Search for the cell housing the specified text and yield its (x, y) center coordinate. 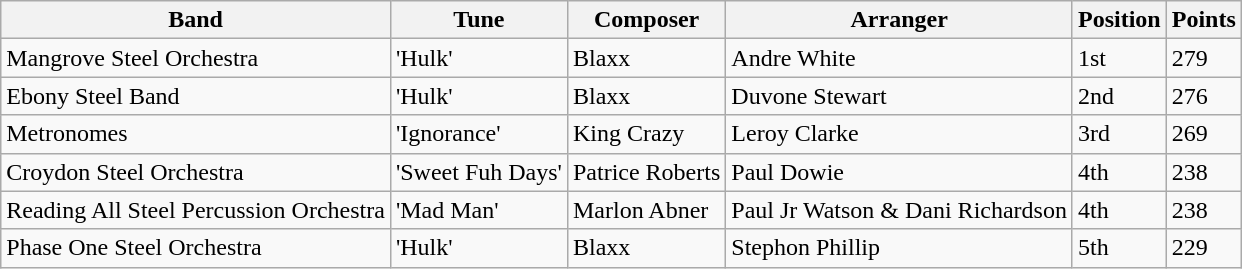
Paul Jr Watson & Dani Richardson (900, 210)
Paul Dowie (900, 172)
Duvone Stewart (900, 96)
'Mad Man' (478, 210)
Band (196, 20)
1st (1119, 58)
Mangrove Steel Orchestra (196, 58)
King Crazy (646, 134)
Reading All Steel Percussion Orchestra (196, 210)
Ebony Steel Band (196, 96)
2nd (1119, 96)
5th (1119, 248)
279 (1204, 58)
3rd (1119, 134)
Patrice Roberts (646, 172)
Metronomes (196, 134)
Position (1119, 20)
'Sweet Fuh Days' (478, 172)
Croydon Steel Orchestra (196, 172)
'Ignorance' (478, 134)
229 (1204, 248)
276 (1204, 96)
Leroy Clarke (900, 134)
Andre White (900, 58)
269 (1204, 134)
Composer (646, 20)
Points (1204, 20)
Marlon Abner (646, 210)
Tune (478, 20)
Arranger (900, 20)
Phase One Steel Orchestra (196, 248)
Stephon Phillip (900, 248)
